Detect which cell encompasses the target text, then output its (X, Y) center coordinate. 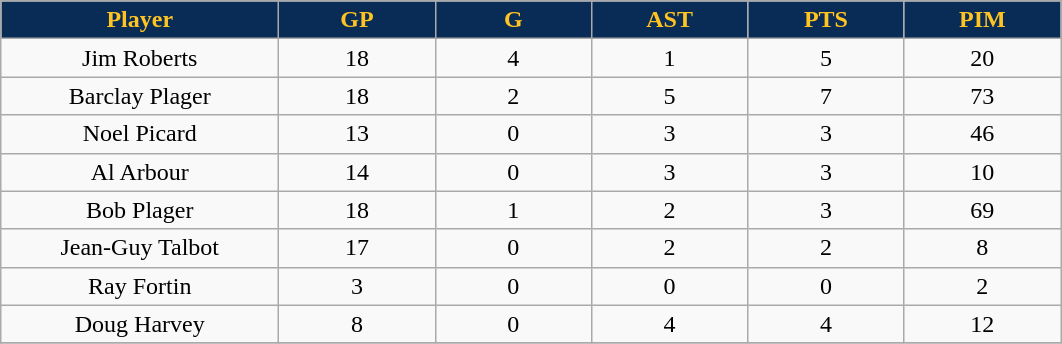
PTS (826, 20)
10 (982, 172)
7 (826, 96)
73 (982, 96)
Doug Harvey (140, 324)
Noel Picard (140, 134)
Player (140, 20)
69 (982, 210)
46 (982, 134)
12 (982, 324)
GP (357, 20)
G (513, 20)
Jean-Guy Talbot (140, 248)
AST (669, 20)
14 (357, 172)
17 (357, 248)
Barclay Plager (140, 96)
13 (357, 134)
Al Arbour (140, 172)
Ray Fortin (140, 286)
Bob Plager (140, 210)
Jim Roberts (140, 58)
20 (982, 58)
PIM (982, 20)
